Locate the cell with the specified text and output its (x, y) center coordinate. 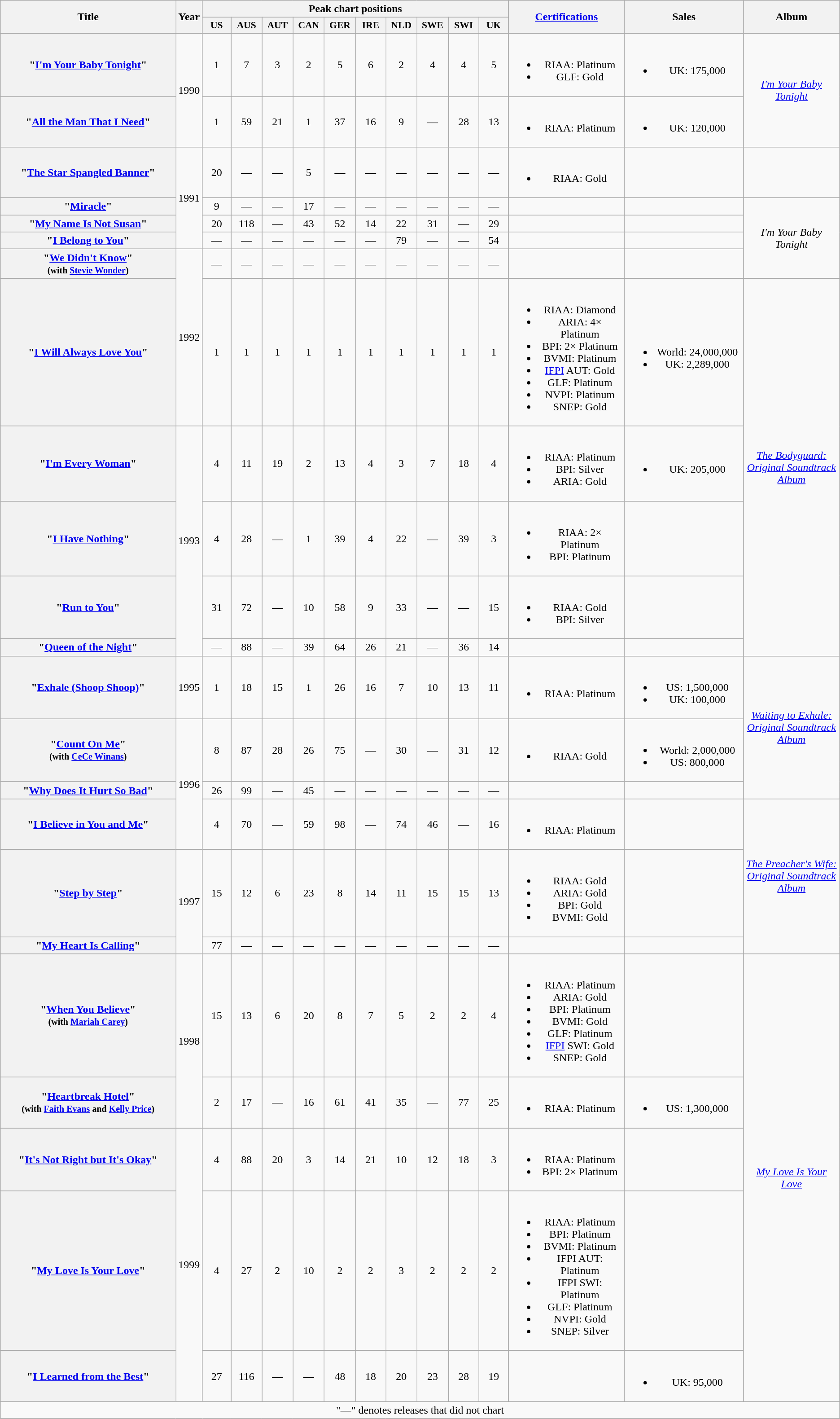
"I'm Your Baby Tonight" (88, 65)
116 (247, 1376)
My Love Is Your Love (792, 1178)
1990 (189, 90)
US (217, 26)
29 (494, 224)
The Bodyguard: Original Soundtrack Album (792, 467)
"We Didn't Know" (with Stevie Wonder) (88, 264)
RIAA: GoldBPI: Silver (566, 607)
RIAA: PlatinumGLF: Gold (566, 65)
"I Learned from the Best" (88, 1376)
46 (433, 824)
RIAA: PlatinumBPI: PlatinumBVMI: PlatinumIFPI AUT: PlatinumIFPI SWI: PlatinumGLF: PlatinumNVPI: GoldSNEP: Silver (566, 1271)
1998 (189, 1041)
"Queen of the Night" (88, 647)
64 (340, 647)
Peak chart positions (355, 9)
"Heartbreak Hotel"(with Faith Evans and Kelly Price) (88, 1103)
Album (792, 17)
RIAA: DiamondARIA: 4× PlatinumBPI: 2× PlatinumBVMI: PlatinumIFPI AUT: GoldGLF: PlatinumNVPI: PlatinumSNEP: Gold (566, 352)
US: 1,300,000 (684, 1103)
RIAA: 2× PlatinumBPI: Platinum (566, 539)
"I Belong to You" (88, 241)
"My Name Is Not Susan" (88, 224)
The Preacher's Wife: Original Soundtrack Album (792, 876)
RIAA: GoldARIA: GoldBPI: GoldBVMI: Gold (566, 893)
1996 (189, 784)
"My Heart Is Calling" (88, 945)
"I'm Every Woman" (88, 463)
UK: 175,000 (684, 65)
RIAA: PlatinumARIA: GoldBPI: PlatinumBVMI: GoldGLF: PlatinumIFPI SWI: GoldSNEP: Gold (566, 1015)
"The Star Spangled Banner" (88, 172)
Title (88, 17)
"Step by Step" (88, 893)
RIAA: PlatinumBPI: SilverARIA: Gold (566, 463)
GER (340, 26)
25 (494, 1103)
"Exhale (Shoop Shoop)" (88, 687)
IRE (371, 26)
98 (340, 824)
41 (371, 1103)
"I Have Nothing" (88, 539)
61 (340, 1103)
35 (401, 1103)
Waiting to Exhale: Original Soundtrack Album (792, 727)
87 (247, 750)
UK: 95,000 (684, 1376)
99 (247, 790)
RIAA: PlatinumBPI: 2× Platinum (566, 1160)
33 (401, 607)
"It's Not Right but It's Okay" (88, 1160)
World: 2,000,000US: 800,000 (684, 750)
"My Love Is Your Love" (88, 1271)
1991 (189, 198)
79 (401, 241)
52 (340, 224)
Certifications (566, 17)
45 (309, 790)
"All the Man That I Need" (88, 121)
UK (494, 26)
AUT (277, 26)
"I Believe in You and Me" (88, 824)
72 (247, 607)
1997 (189, 901)
30 (401, 750)
"Run to You" (88, 607)
US: 1,500,000UK: 100,000 (684, 687)
World: 24,000,000UK: 2,289,000 (684, 352)
"—" denotes releases that did not chart (420, 1410)
AUS (247, 26)
58 (340, 607)
SWE (433, 26)
SWI (464, 26)
37 (340, 121)
"Why Does It Hurt So Bad" (88, 790)
Year (189, 17)
"Miracle" (88, 206)
CAN (309, 26)
"Count On Me" (with CeCe Winans) (88, 750)
54 (494, 241)
1999 (189, 1265)
NLD (401, 26)
1992 (189, 338)
70 (247, 824)
"I Will Always Love You" (88, 352)
1995 (189, 687)
UK: 120,000 (684, 121)
UK: 205,000 (684, 463)
1993 (189, 541)
75 (340, 750)
43 (309, 224)
Sales (684, 17)
74 (401, 824)
"When You Believe" (with Mariah Carey) (88, 1015)
36 (464, 647)
118 (247, 224)
48 (340, 1376)
